Identify which cell holds the provided text, then report its [x, y] central coordinate. 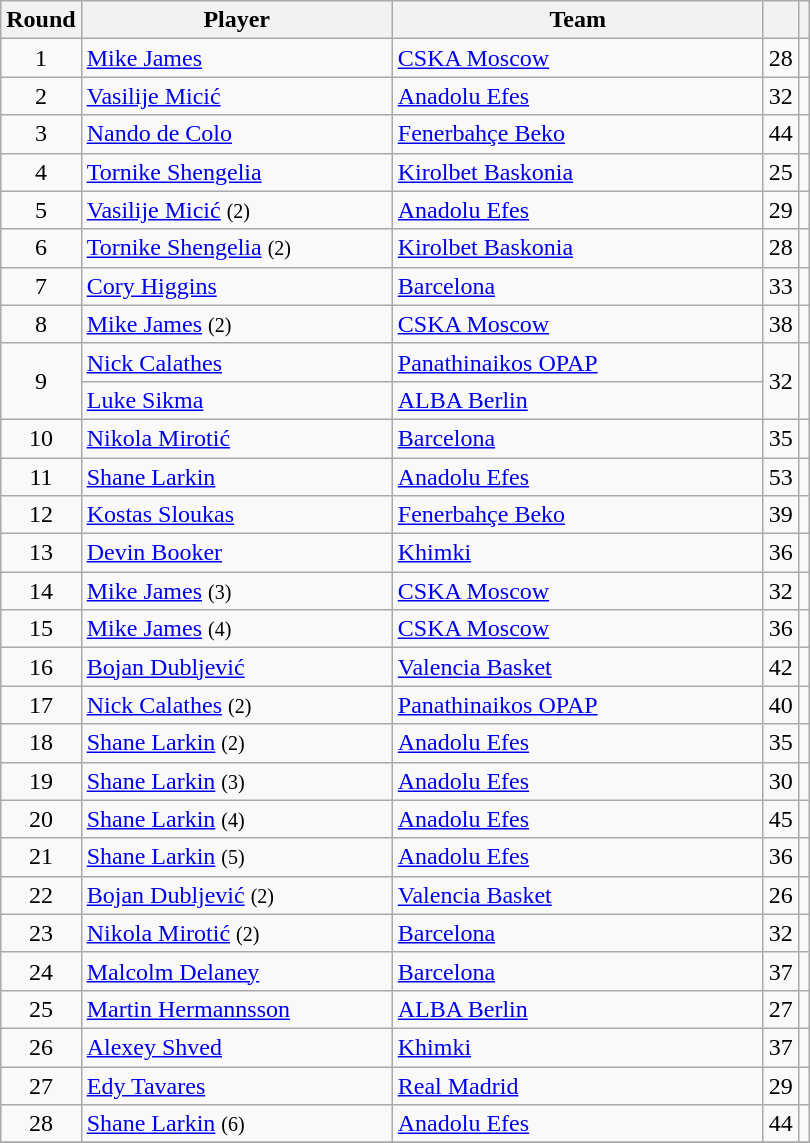
Shane Larkin (4) [236, 819]
Vasilije Micić [236, 96]
38 [780, 324]
Shane Larkin (5) [236, 857]
Nando de Colo [236, 134]
Team [578, 20]
Shane Larkin (6) [236, 1124]
Mike James [236, 58]
Malcolm Delaney [236, 971]
6 [41, 248]
Edy Tavares [236, 1085]
Cory Higgins [236, 286]
Nikola Mirotić [236, 438]
1 [41, 58]
33 [780, 286]
Mike James (4) [236, 629]
10 [41, 438]
12 [41, 515]
53 [780, 477]
40 [780, 705]
Bojan Dubljević (2) [236, 895]
Round [41, 20]
14 [41, 591]
Vasilije Micić (2) [236, 210]
Nikola Mirotić (2) [236, 933]
Martin Hermannsson [236, 1009]
4 [41, 172]
24 [41, 971]
Shane Larkin (2) [236, 743]
9 [41, 381]
22 [41, 895]
Alexey Shved [236, 1047]
Nick Calathes (2) [236, 705]
17 [41, 705]
7 [41, 286]
23 [41, 933]
42 [780, 667]
Nick Calathes [236, 362]
Kostas Sloukas [236, 515]
3 [41, 134]
Shane Larkin [236, 477]
5 [41, 210]
30 [780, 781]
11 [41, 477]
39 [780, 515]
15 [41, 629]
19 [41, 781]
Tornike Shengelia (2) [236, 248]
16 [41, 667]
Devin Booker [236, 553]
Shane Larkin (3) [236, 781]
13 [41, 553]
21 [41, 857]
Tornike Shengelia [236, 172]
20 [41, 819]
8 [41, 324]
18 [41, 743]
Luke Sikma [236, 400]
Mike James (3) [236, 591]
Player [236, 20]
45 [780, 819]
Bojan Dubljević [236, 667]
Mike James (2) [236, 324]
2 [41, 96]
Real Madrid [578, 1085]
